Pinpoint the cell where the given text exists, returning its [X, Y] midpoint coordinate. 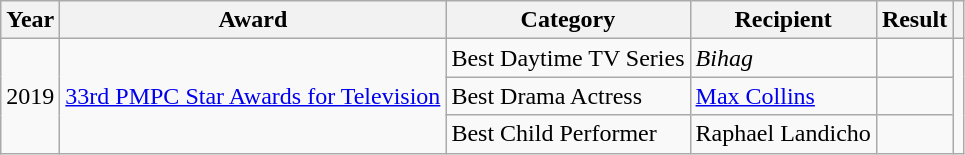
Result [914, 20]
Best Drama Actress [568, 96]
Best Daytime TV Series [568, 58]
Category [568, 20]
Recipient [783, 20]
Award [253, 20]
Year [30, 20]
Best Child Performer [568, 134]
Max Collins [783, 96]
Raphael Landicho [783, 134]
2019 [30, 96]
33rd PMPC Star Awards for Television [253, 96]
Bihag [783, 58]
